Scan for the cell matching the given text and deliver its [x, y] coordinate at center. 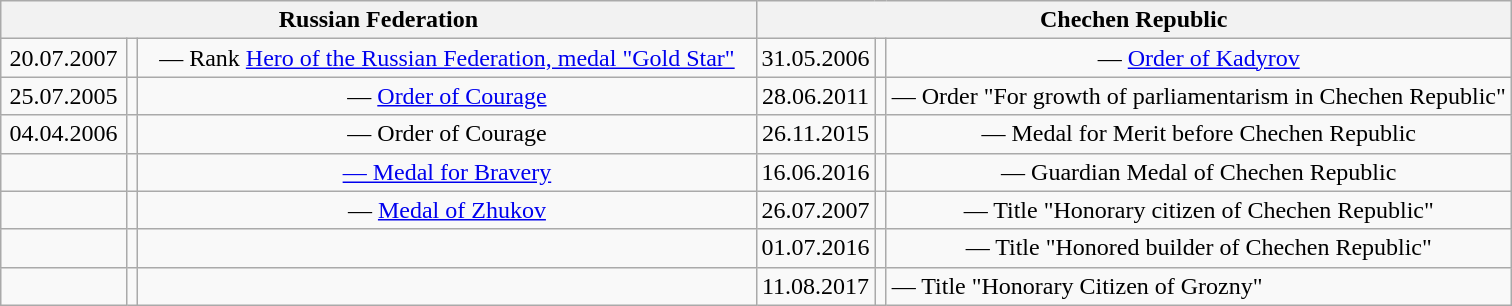
16.06.2016 [816, 172]
25.07.2005 [64, 96]
— Rank Hero of the Russian Federation, medal "Gold Star" [447, 58]
04.04.2006 [64, 134]
— Order of Kadyrov [1198, 58]
— Title "Honored builder of Chechen Republic" [1198, 248]
— Order "For growth of parliamentarism in Chechen Republic" [1198, 96]
20.07.2007 [64, 58]
— Title "Honorary Citizen of Grozny" [1198, 286]
11.08.2017 [816, 286]
— Title "Honorary citizen of Chechen Republic" [1198, 210]
01.07.2016 [816, 248]
— Medal for Merit before Chechen Republic [1198, 134]
Chechen Republic [1134, 20]
Russian Federation [378, 20]
— Medal of Zhukov [447, 210]
— Medal for Bravery [447, 172]
26.11.2015 [816, 134]
28.06.2011 [816, 96]
31.05.2006 [816, 58]
26.07.2007 [816, 210]
— Guardian Medal of Chechen Republic [1198, 172]
